Pinpoint the cell where the given text exists, returning its (X, Y) midpoint coordinate. 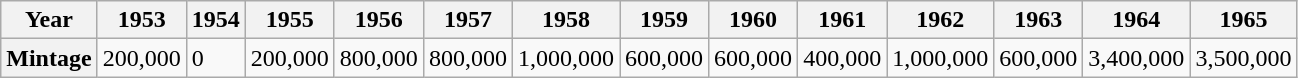
3,500,000 (1244, 58)
400,000 (842, 58)
1955 (290, 20)
1954 (216, 20)
Mintage (49, 58)
1956 (378, 20)
1953 (142, 20)
1961 (842, 20)
1960 (754, 20)
1958 (566, 20)
1963 (1038, 20)
1959 (664, 20)
3,400,000 (1136, 58)
1965 (1244, 20)
Year (49, 20)
1957 (468, 20)
0 (216, 58)
1964 (1136, 20)
1962 (940, 20)
